Return (x, y) of the center of cell containing provided text 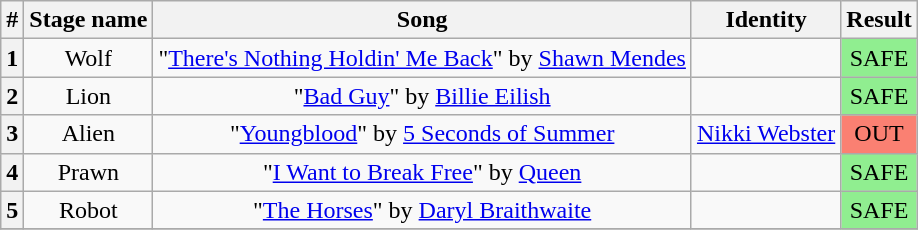
2 (12, 96)
"I Want to Break Free" by Queen (422, 172)
5 (12, 210)
"The Horses" by Daryl Braithwaite (422, 210)
Lion (88, 96)
Alien (88, 134)
Song (422, 20)
Result (879, 20)
1 (12, 58)
3 (12, 134)
4 (12, 172)
"Youngblood" by 5 Seconds of Summer (422, 134)
"There's Nothing Holdin' Me Back" by Shawn Mendes (422, 58)
"Bad Guy" by Billie Eilish (422, 96)
Identity (766, 20)
# (12, 20)
Robot (88, 210)
Stage name (88, 20)
OUT (879, 134)
Wolf (88, 58)
Prawn (88, 172)
Nikki Webster (766, 134)
